Identify which cell holds the provided text, then report its [X, Y] central coordinate. 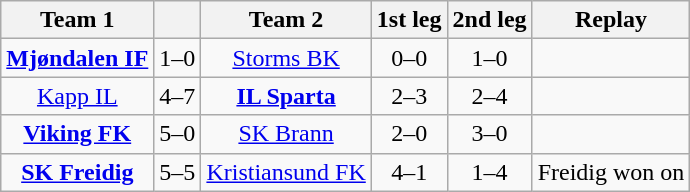
1st leg [409, 20]
Team 1 [78, 20]
2nd leg [490, 20]
Storms BK [286, 58]
IL Sparta [286, 96]
Kristiansund FK [286, 172]
1–4 [490, 172]
4–1 [409, 172]
5–0 [178, 134]
Kapp IL [78, 96]
3–0 [490, 134]
Team 2 [286, 20]
SK Freidig [78, 172]
SK Brann [286, 134]
5–5 [178, 172]
Viking FK [78, 134]
0–0 [409, 58]
Replay [611, 20]
4–7 [178, 96]
2–0 [409, 134]
Freidig won on [611, 172]
Mjøndalen IF [78, 58]
2–4 [490, 96]
2–3 [409, 96]
